Scan for the cell matching the given text and deliver its [x, y] coordinate at center. 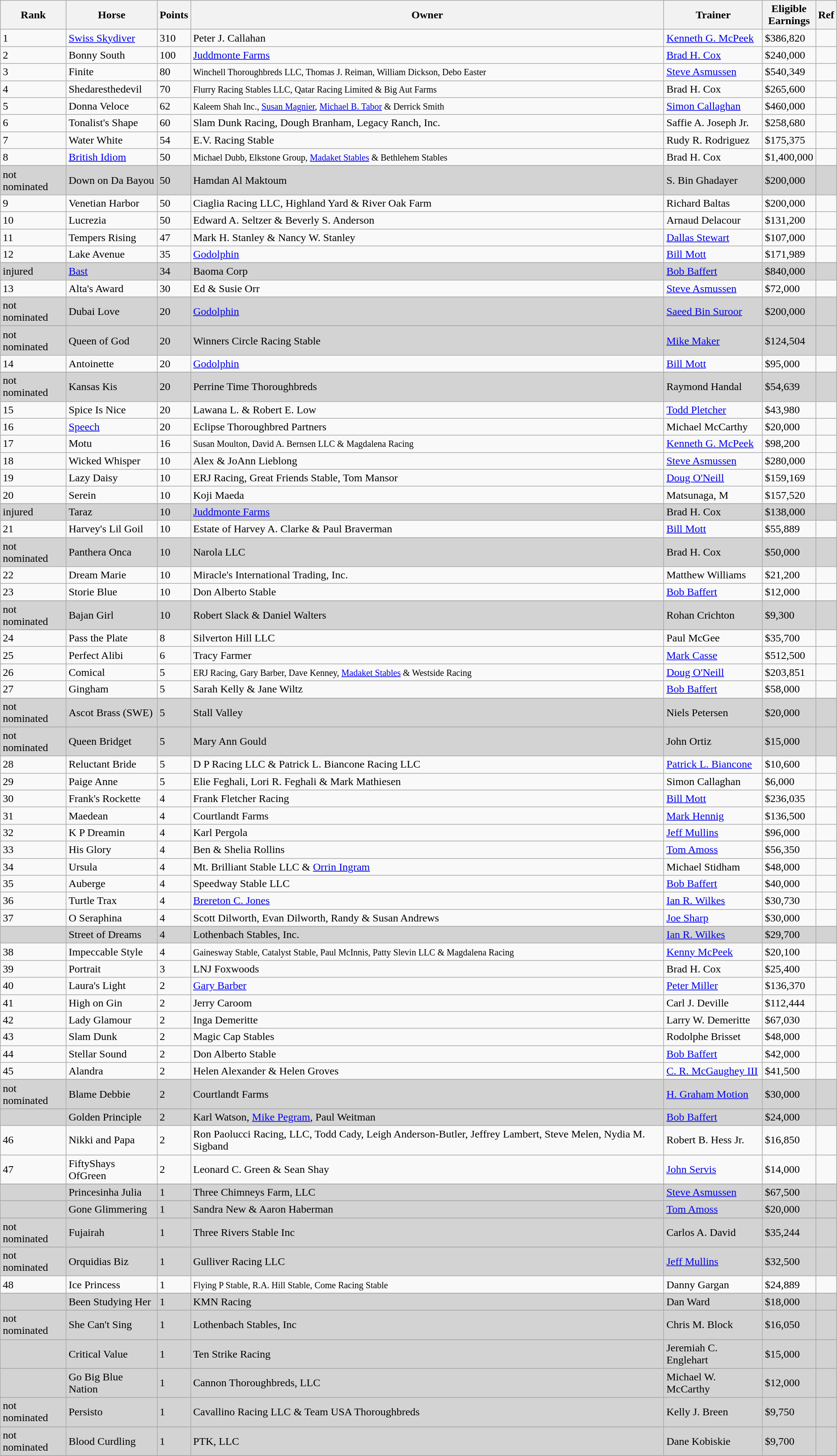
$131,200 [789, 220]
Richard Baltas [713, 203]
Karl Watson, Mike Pegram, Paul Weitman [427, 1117]
$56,350 [789, 849]
Ed & Susie Orr [427, 289]
Cannon Thoroughbreds, LLC [427, 1383]
Lake Avenue [112, 255]
Queen of God [112, 341]
Golden Principle [112, 1117]
$43,980 [789, 410]
40 [33, 986]
$16,850 [789, 1140]
$50,000 [789, 552]
$265,600 [789, 89]
Silverton Hill LLC [427, 638]
Karl Pergola [427, 832]
Sarah Kelly & Jane Wiltz [427, 689]
Gulliver Racing LLC [427, 1261]
$20,100 [789, 952]
Ciaglia Racing LLC, Highland Yard & River Oak Farm [427, 203]
$136,500 [789, 815]
$24,000 [789, 1117]
$112,444 [789, 1003]
$96,000 [789, 832]
Michael McCarthy [713, 427]
42 [33, 1020]
11 [33, 238]
Mike Maker [713, 341]
$280,000 [789, 461]
$1,400,000 [789, 157]
$175,375 [789, 140]
$98,200 [789, 444]
$18,000 [789, 1302]
Ten Strike Racing [427, 1354]
Blood Curdling [112, 1441]
Mary Ann Gould [427, 742]
Horse [112, 15]
$540,349 [789, 72]
Venetian Harbor [112, 203]
54 [173, 140]
K P Dreamin [112, 832]
Jerry Caroom [427, 1003]
Saffie A. Joseph Jr. [713, 123]
Arnaud Delacour [713, 220]
$157,520 [789, 495]
Mark H. Stanley & Nancy W. Stanley [427, 238]
British Idiom [112, 157]
Turtle Trax [112, 901]
39 [33, 969]
$25,400 [789, 969]
Scott Dilworth, Evan Dilworth, Randy & Susan Andrews [427, 918]
$171,989 [789, 255]
ERJ Racing, Great Friends Stable, Tom Mansor [427, 478]
$32,500 [789, 1261]
Carlos A. David [713, 1233]
Water White [112, 140]
Maedean [112, 815]
Spice Is Nice [112, 410]
Rank [33, 15]
$24,889 [789, 1285]
32 [33, 832]
Ice Princess [112, 1285]
$41,500 [789, 1071]
Flying P Stable, R.A. Hill Stable, Come Racing Stable [427, 1285]
Trainer [713, 15]
Alta's Award [112, 289]
Gary Barber [427, 986]
$138,000 [789, 512]
Bajan Girl [112, 616]
Baoma Corp [427, 272]
Owner [427, 15]
Lothenbach Stables, Inc [427, 1325]
EligibleEarnings [789, 15]
Larry W. Demeritte [713, 1020]
She Can't Sing [112, 1325]
FiftyShays OfGreen [112, 1169]
Queen Bridget [112, 742]
Mark Hennig [713, 815]
Go Big Blue Nation [112, 1383]
Portrait [112, 969]
Raymond Handal [713, 386]
22 [33, 575]
D P Racing LLC & Patrick L. Biancone Racing LLC [427, 764]
Lothenbach Stables, Inc. [427, 935]
Dane Kobiskie [713, 1441]
Critical Value [112, 1354]
Auberge [112, 884]
Patrick L. Biancone [713, 764]
Serein [112, 495]
41 [33, 1003]
Stall Valley [427, 712]
$42,000 [789, 1054]
17 [33, 444]
Matthew Williams [713, 575]
His Glory [112, 849]
Hamdan Al Maktoum [427, 180]
Laura's Light [112, 986]
38 [33, 952]
Points [173, 15]
60 [173, 123]
Pass the Plate [112, 638]
44 [33, 1054]
Lawana L. & Robert E. Low [427, 410]
Antoinette [112, 364]
Robert Slack & Daniel Walters [427, 616]
PTK, LLC [427, 1441]
Michael W. McCarthy [713, 1383]
Matsunaga, M [713, 495]
Dallas Stewart [713, 238]
Mt. Brilliant Stable LLC & Orrin Ingram [427, 866]
Miracle's International Trading, Inc. [427, 575]
Stellar Sound [112, 1054]
Robert B. Hess Jr. [713, 1140]
Down on Da Bayou [112, 180]
$29,700 [789, 935]
Elie Feghali, Lori R. Feghali & Mark Mathiesen [427, 781]
48 [33, 1285]
31 [33, 815]
$54,639 [789, 386]
Chris M. Block [713, 1325]
Kaleem Shah Inc., Susan Magnier, Michael B. Tabor & Derrick Smith [427, 106]
$30,730 [789, 901]
Cavallino Racing LLC & Team USA Thoroughbreds [427, 1412]
Princesinha Julia [112, 1193]
Michael Stidham [713, 866]
Frank Fletcher Racing [427, 798]
$67,500 [789, 1193]
Flurry Racing Stables LLC, Qatar Racing Limited & Big Aut Farms [427, 89]
45 [33, 1071]
Jeremiah C. Englehart [713, 1354]
E.V. Racing Stable [427, 140]
Winners Circle Racing Stable [427, 341]
Three Rivers Stable Inc [427, 1233]
$124,504 [789, 341]
$258,680 [789, 123]
27 [33, 689]
Edward A. Seltzer & Beverly S. Anderson [427, 220]
$203,851 [789, 672]
LNJ Foxwoods [427, 969]
310 [173, 38]
Gainesway Stable, Catalyst Stable, Paul McInnis, Patty Slevin LLC & Magdalena Racing [427, 952]
$9,300 [789, 616]
Todd Pletcher [713, 410]
Helen Alexander & Helen Groves [427, 1071]
Street of Dreams [112, 935]
Harvey's Lil Goil [112, 529]
9 [33, 203]
$240,000 [789, 55]
$35,244 [789, 1233]
18 [33, 461]
29 [33, 781]
Rudy R. Rodriguez [713, 140]
Kelly J. Breen [713, 1412]
Slam Dunk [112, 1037]
$72,000 [789, 289]
Winchell Thoroughbreds LLC, Thomas J. Reiman, William Dickson, Debo Easter [427, 72]
Ben & Shelia Rollins [427, 849]
$159,169 [789, 478]
14 [33, 364]
Taraz [112, 512]
$14,000 [789, 1169]
High on Gin [112, 1003]
Motu [112, 444]
100 [173, 55]
Been Studying Her [112, 1302]
Shedaresthedevil [112, 89]
$236,035 [789, 798]
Lady Glamour [112, 1020]
Comical [112, 672]
Michael Dubb, Elkstone Group, Madaket Stables & Bethlehem Stables [427, 157]
Persisto [112, 1412]
Peter Miller [713, 986]
37 [33, 918]
$10,600 [789, 764]
$67,030 [789, 1020]
Dream Marie [112, 575]
$9,700 [789, 1441]
$107,000 [789, 238]
36 [33, 901]
Reluctant Bride [112, 764]
Speedway Stable LLC [427, 884]
$512,500 [789, 655]
Leonard C. Green & Sean Shay [427, 1169]
Frank's Rockette [112, 798]
$136,370 [789, 986]
Perrine Time Thoroughbreds [427, 386]
$40,000 [789, 884]
Finite [112, 72]
$55,889 [789, 529]
43 [33, 1037]
$9,750 [789, 1412]
KMN Racing [427, 1302]
Swiss Skydiver [112, 38]
$58,000 [789, 689]
7 [33, 140]
Alandra [112, 1071]
15 [33, 410]
Impeccable Style [112, 952]
13 [33, 289]
80 [173, 72]
Paul McGee [713, 638]
Lucrezia [112, 220]
28 [33, 764]
Panthera Onca [112, 552]
Orquidias Biz [112, 1261]
Wicked Whisper [112, 461]
$6,000 [789, 781]
Perfect Alibi [112, 655]
70 [173, 89]
Donna Veloce [112, 106]
Storie Blue [112, 592]
Speech [112, 427]
O Seraphina [112, 918]
$95,000 [789, 364]
Ref [826, 15]
Eclipse Thoroughbred Partners [427, 427]
Carl J. Deville [713, 1003]
Blame Debbie [112, 1094]
21 [33, 529]
26 [33, 672]
$460,000 [789, 106]
Fujairah [112, 1233]
Kansas Kis [112, 386]
25 [33, 655]
Joe Sharp [713, 918]
H. Graham Motion [713, 1094]
ERJ Racing, Gary Barber, Dave Kenney, Madaket Stables & Westside Racing [427, 672]
Niels Petersen [713, 712]
John Ortiz [713, 742]
John Servis [713, 1169]
Tonalist's Shape [112, 123]
$386,820 [789, 38]
Saeed Bin Suroor [713, 311]
Dan Ward [713, 1302]
$21,200 [789, 575]
Koji Maeda [427, 495]
19 [33, 478]
Gone Glimmering [112, 1210]
Rohan Crichton [713, 616]
Rodolphe Brisset [713, 1037]
$35,700 [789, 638]
$16,050 [789, 1325]
Slam Dunk Racing, Dough Branham, Legacy Ranch, Inc. [427, 123]
Ursula [112, 866]
Bonny South [112, 55]
Dubai Love [112, 311]
Susan Moulton, David A. Bernsen LLC & Magdalena Racing [427, 444]
62 [173, 106]
12 [33, 255]
24 [33, 638]
Sandra New & Aaron Haberman [427, 1210]
C. R. McGaughey III [713, 1071]
Kenny McPeek [713, 952]
Brereton C. Jones [427, 901]
Three Chimneys Farm, LLC [427, 1193]
$840,000 [789, 272]
Ascot Brass (SWE) [112, 712]
23 [33, 592]
Inga Demeritte [427, 1020]
Tempers Rising [112, 238]
Ron Paolucci Racing, LLC, Todd Cady, Leigh Anderson-Butler, Jeffrey Lambert, Steve Melen, Nydia M. Sigband [427, 1140]
Peter J. Callahan [427, 38]
Mark Casse [713, 655]
Narola LLC [427, 552]
Magic Cap Stables [427, 1037]
33 [33, 849]
Estate of Harvey A. Clarke & Paul Braverman [427, 529]
Paige Anne [112, 781]
Nikki and Papa [112, 1140]
Danny Gargan [713, 1285]
Bast [112, 272]
Alex & JoAnn Lieblong [427, 461]
Lazy Daisy [112, 478]
Gingham [112, 689]
46 [33, 1140]
S. Bin Ghadayer [713, 180]
Tracy Farmer [427, 655]
